From the cell containing the given text, extract its center point as (x, y) coordinate. 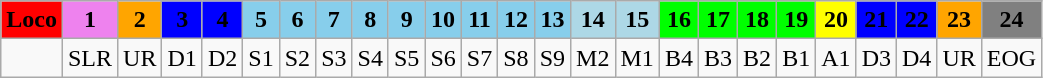
A1 (836, 58)
10 (443, 20)
D1 (182, 58)
14 (593, 20)
5 (261, 20)
15 (637, 20)
3 (182, 20)
16 (678, 20)
D2 (222, 58)
EOG (1011, 58)
S9 (552, 58)
S3 (334, 58)
4 (222, 20)
17 (718, 20)
22 (917, 20)
S8 (516, 58)
1 (90, 20)
8 (370, 20)
B1 (796, 58)
13 (552, 20)
24 (1011, 20)
12 (516, 20)
20 (836, 20)
S6 (443, 58)
19 (796, 20)
S4 (370, 58)
S7 (479, 58)
B3 (718, 58)
D3 (876, 58)
23 (959, 20)
SLR (90, 58)
D4 (917, 58)
B2 (758, 58)
M1 (637, 58)
21 (876, 20)
M2 (593, 58)
6 (297, 20)
B4 (678, 58)
S1 (261, 58)
7 (334, 20)
18 (758, 20)
2 (140, 20)
S2 (297, 58)
11 (479, 20)
Loco (32, 20)
S5 (406, 58)
9 (406, 20)
